For the text-containing cell, return its midpoint in (X, Y) coordinate format. 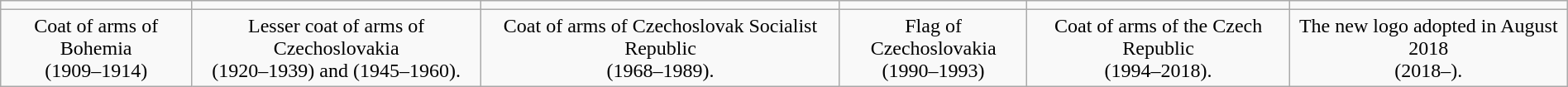
The new logo adopted in August 2018(2018–). (1428, 48)
Coat of arms of Czechoslovak Socialist Republic(1968–1989). (661, 48)
Flag of Czechoslovakia(1990–1993) (933, 48)
Coat of arms of the Czech Republic(1994–2018). (1158, 48)
Coat of arms of Bohemia(1909–1914) (96, 48)
Lesser coat of arms of Czechoslovakia(1920–1939) and (1945–1960). (337, 48)
